Identify which cell holds the provided text, then report its (x, y) central coordinate. 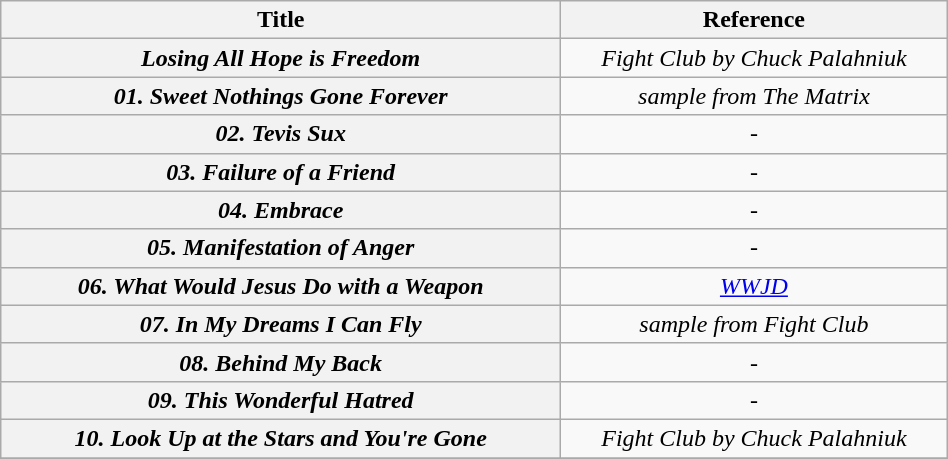
03. Failure of a Friend (281, 172)
sample from Fight Club (754, 324)
02. Tevis Sux (281, 134)
Losing All Hope is Freedom (281, 58)
06. What Would Jesus Do with a Weapon (281, 286)
05. Manifestation of Anger (281, 248)
08. Behind My Back (281, 362)
WWJD (754, 286)
Reference (754, 20)
10. Look Up at the Stars and You're Gone (281, 438)
Title (281, 20)
09. This Wonderful Hatred (281, 400)
04. Embrace (281, 210)
01. Sweet Nothings Gone Forever (281, 96)
sample from The Matrix (754, 96)
07. In My Dreams I Can Fly (281, 324)
